Return the (x, y) coordinate for the center point of the cell that contains the specified text.  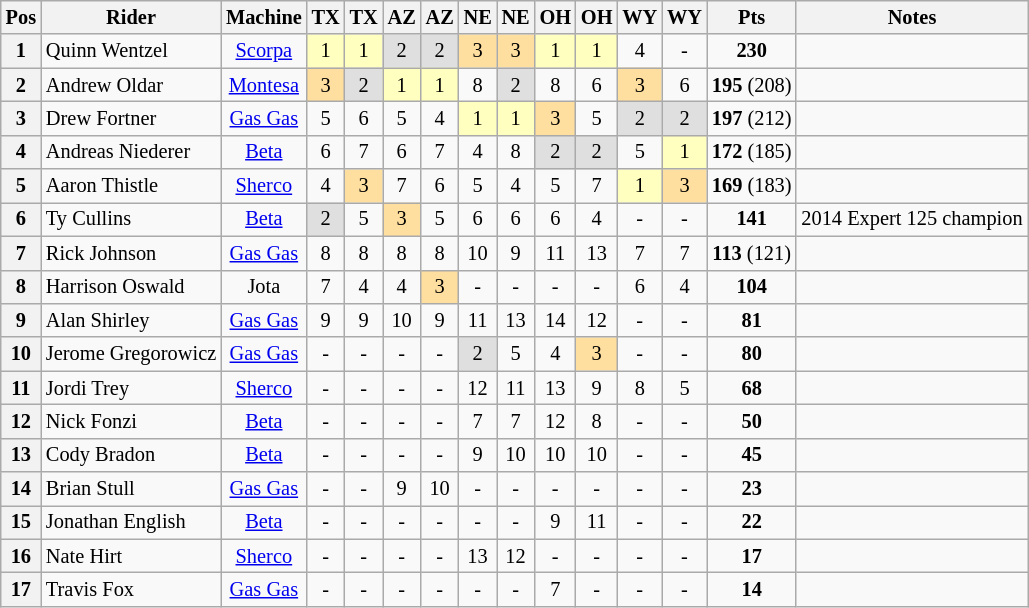
80 (752, 354)
104 (752, 287)
Andrew Oldar (131, 85)
Ty Cullins (131, 219)
195 (208) (752, 85)
230 (752, 51)
Nick Fonzi (131, 421)
Notes (912, 17)
Brian Stull (131, 489)
Jota (264, 287)
Rick Johnson (131, 253)
68 (752, 388)
Jerome Gregorowicz (131, 354)
22 (752, 522)
2014 Expert 125 champion (912, 219)
197 (212) (752, 118)
Montesa (264, 85)
Quinn Wentzel (131, 51)
172 (185) (752, 152)
113 (121) (752, 253)
50 (752, 421)
23 (752, 489)
Harrison Oswald (131, 287)
Pos (21, 17)
Pts (752, 17)
Jonathan English (131, 522)
Aaron Thistle (131, 186)
Rider (131, 17)
45 (752, 455)
Drew Fortner (131, 118)
Alan Shirley (131, 320)
Machine (264, 17)
Nate Hirt (131, 556)
169 (183) (752, 186)
15 (21, 522)
81 (752, 320)
Jordi Trey (131, 388)
Cody Bradon (131, 455)
Travis Fox (131, 589)
16 (21, 556)
141 (752, 219)
Andreas Niederer (131, 152)
Scorpa (264, 51)
